Detect which cell encompasses the target text, then output its [x, y] center coordinate. 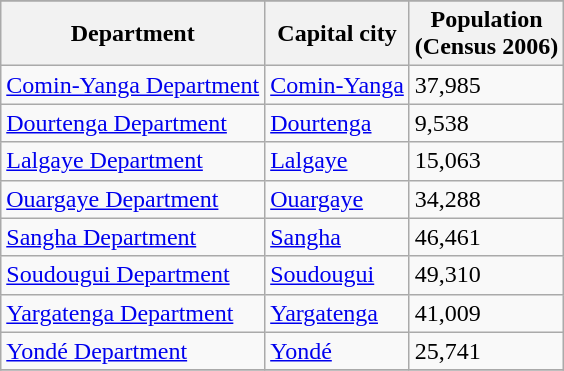
Soudougui Department [133, 275]
Yondé [338, 351]
Lalgaye [338, 161]
Sangha [338, 237]
Ouargaye Department [133, 199]
41,009 [486, 313]
9,538 [486, 123]
Yargatenga Department [133, 313]
25,741 [486, 351]
Population (Census 2006) [486, 34]
Yargatenga [338, 313]
Comin-Yanga [338, 85]
Lalgaye Department [133, 161]
49,310 [486, 275]
Department [133, 34]
Yondé Department [133, 351]
Comin-Yanga Department [133, 85]
Capital city [338, 34]
Ouargaye [338, 199]
15,063 [486, 161]
46,461 [486, 237]
Sangha Department [133, 237]
37,985 [486, 85]
Dourtenga [338, 123]
Dourtenga Department [133, 123]
Soudougui [338, 275]
34,288 [486, 199]
